Search for the cell housing the specified text and yield its [x, y] center coordinate. 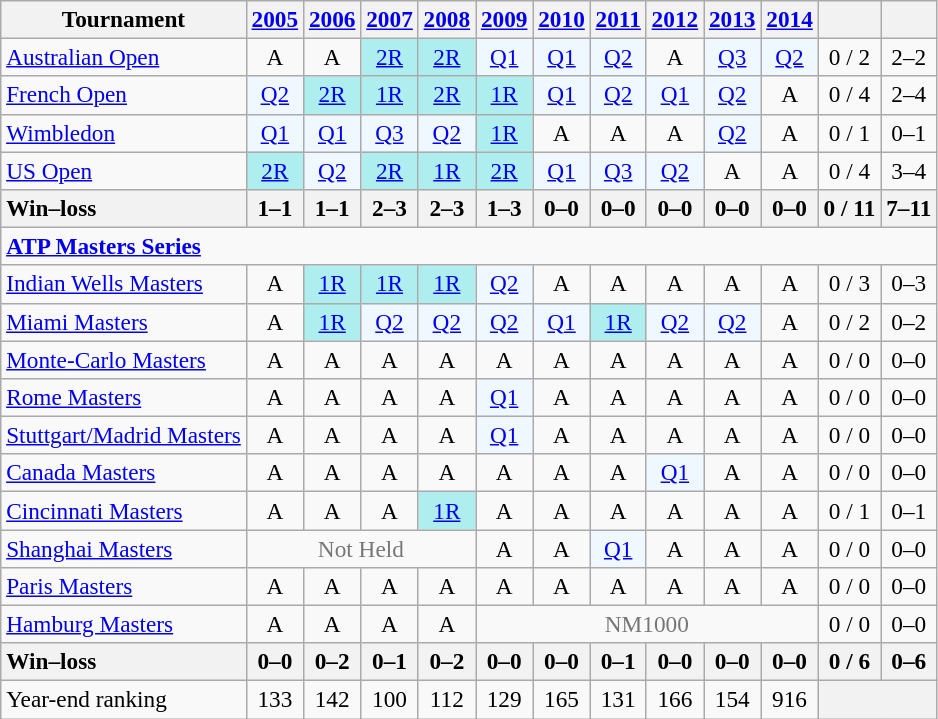
French Open [124, 95]
2014 [790, 19]
Hamburg Masters [124, 624]
131 [618, 699]
2006 [332, 19]
154 [732, 699]
0 / 11 [850, 208]
2012 [674, 19]
Indian Wells Masters [124, 284]
Year-end ranking [124, 699]
165 [562, 699]
Wimbledon [124, 133]
Monte-Carlo Masters [124, 359]
Not Held [360, 548]
916 [790, 699]
0–6 [909, 662]
3–4 [909, 170]
Stuttgart/Madrid Masters [124, 435]
166 [674, 699]
Cincinnati Masters [124, 510]
100 [390, 699]
Shanghai Masters [124, 548]
142 [332, 699]
0 / 3 [850, 284]
Miami Masters [124, 322]
2005 [274, 19]
2010 [562, 19]
Australian Open [124, 57]
Canada Masters [124, 473]
Tournament [124, 19]
ATP Masters Series [469, 246]
112 [446, 699]
Rome Masters [124, 397]
7–11 [909, 208]
2007 [390, 19]
129 [504, 699]
0 / 6 [850, 662]
0–3 [909, 284]
2009 [504, 19]
2–2 [909, 57]
2013 [732, 19]
2–4 [909, 95]
US Open [124, 170]
2011 [618, 19]
Paris Masters [124, 586]
1–3 [504, 208]
133 [274, 699]
2008 [446, 19]
NM1000 [648, 624]
